Detect which cell encompasses the target text, then output its [x, y] center coordinate. 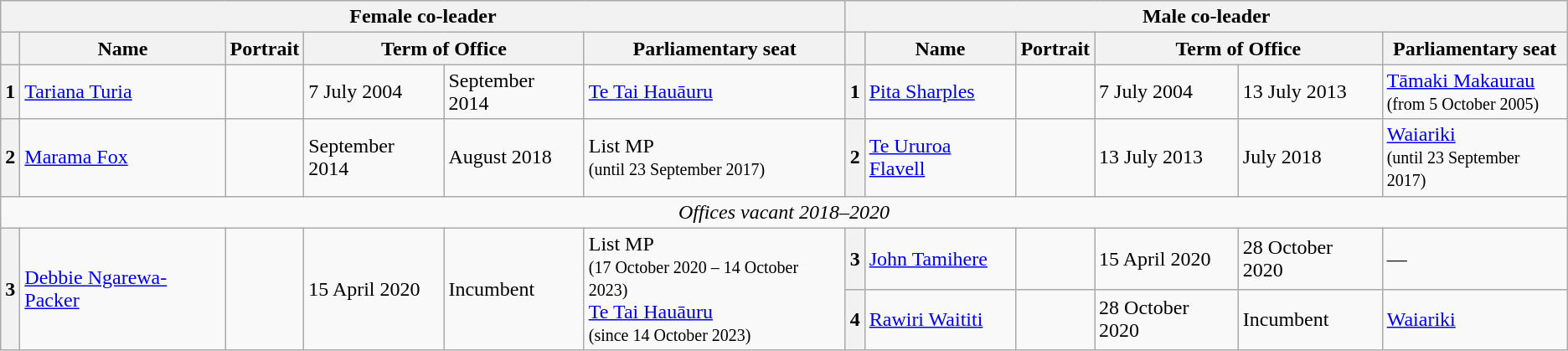
Debbie Ngarewa-Packer [122, 289]
Male co-leader [1206, 17]
August 2018 [514, 157]
— [1474, 258]
Te Tai Hauāuru [714, 92]
Offices vacant 2018–2020 [784, 212]
Waiariki(until 23 September 2017) [1474, 157]
Female co-leader [423, 17]
John Tamihere [940, 258]
4 [854, 320]
Waiariki [1474, 320]
Tāmaki Makaurau(from 5 October 2005) [1474, 92]
Te Ururoa Flavell [940, 157]
Tariana Turia [122, 92]
Marama Fox [122, 157]
List MP(until 23 September 2017) [714, 157]
Rawiri Waititi [940, 320]
Pita Sharples [940, 92]
List MP(17 October 2020 – 14 October 2023)Te Tai Hauāuru(since 14 October 2023) [714, 289]
July 2018 [1310, 157]
